Identify which cell holds the provided text, then report its (x, y) central coordinate. 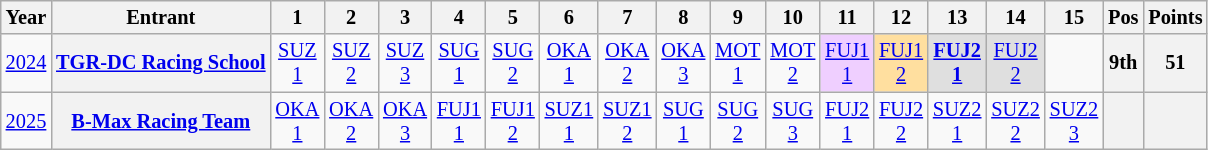
Points (1175, 17)
6 (569, 17)
2024 (26, 63)
9 (738, 17)
8 (683, 17)
1 (297, 17)
51 (1175, 63)
SUZ2 (351, 63)
13 (957, 17)
5 (513, 17)
14 (1015, 17)
B-Max Racing Team (160, 121)
9th (1123, 63)
Pos (1123, 17)
Entrant (160, 17)
10 (792, 17)
11 (847, 17)
SUZ3 (405, 63)
4 (459, 17)
12 (901, 17)
7 (627, 17)
2025 (26, 121)
SUZ21 (957, 121)
15 (1074, 17)
SUZ22 (1015, 121)
3 (405, 17)
SUZ1 (297, 63)
MOT2 (792, 63)
SUZ12 (627, 121)
2 (351, 17)
TGR-DC Racing School (160, 63)
SUZ11 (569, 121)
MOT1 (738, 63)
SUZ23 (1074, 121)
SUG3 (792, 121)
Year (26, 17)
